Locate the cell with the specified text and output its (x, y) center coordinate. 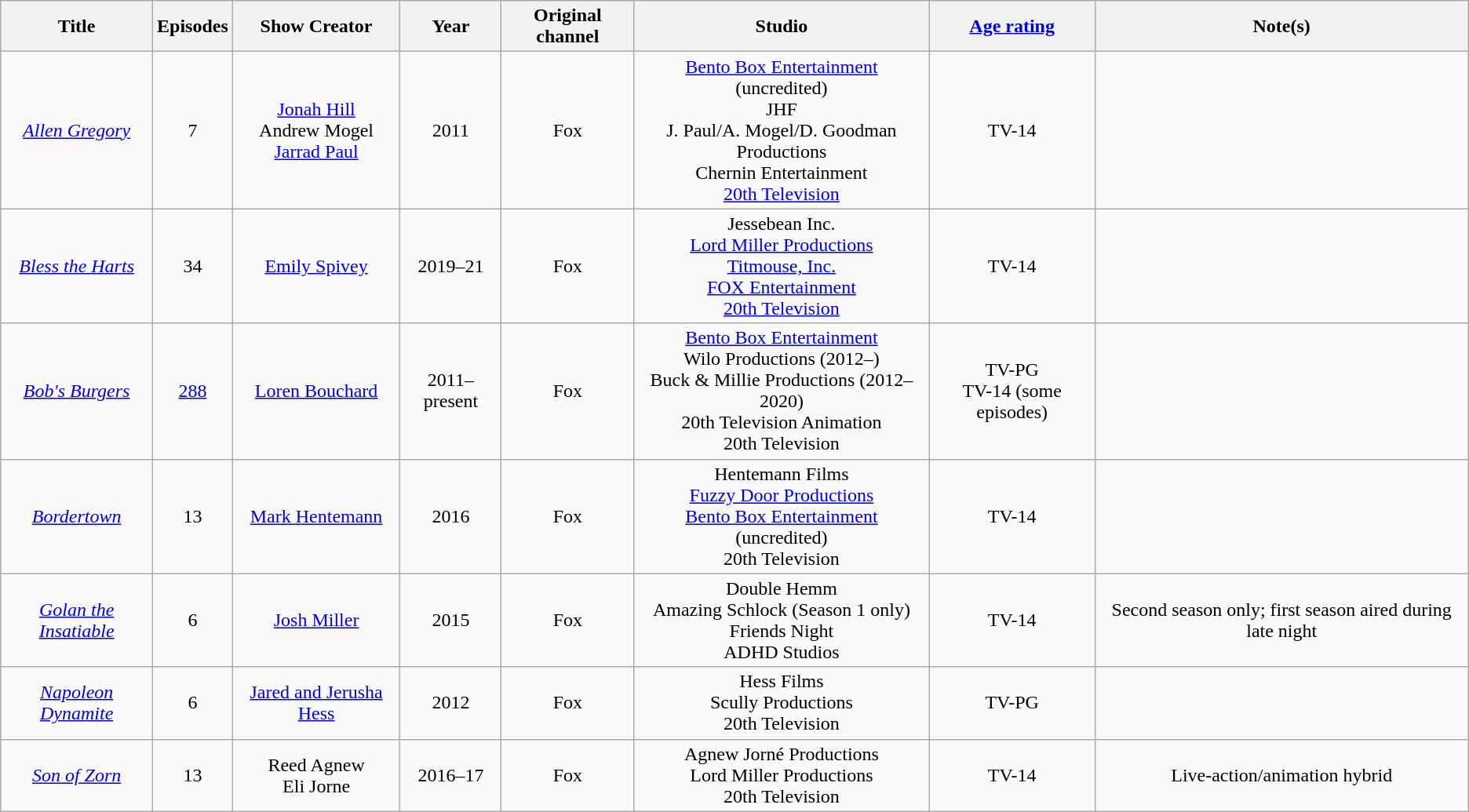
2012 (450, 703)
Agnew Jorné ProductionsLord Miller Productions20th Television (782, 775)
Age rating (1012, 27)
Double HemmAmazing Schlock (Season 1 only)Friends NightADHD Studios (782, 620)
Son of Zorn (77, 775)
Reed AgnewEli Jorne (316, 775)
Bob's Burgers (77, 391)
288 (193, 391)
Studio (782, 27)
Show Creator (316, 27)
2019–21 (450, 266)
7 (193, 130)
2011–present (450, 391)
2016 (450, 516)
2016–17 (450, 775)
2015 (450, 620)
Napoleon Dynamite (77, 703)
2011 (450, 130)
Jared and Jerusha Hess (316, 703)
TV-PGTV-14 (some episodes) (1012, 391)
Josh Miller (316, 620)
Jonah HillAndrew MogelJarrad Paul (316, 130)
34 (193, 266)
Emily Spivey (316, 266)
TV-PG (1012, 703)
Live-action/animation hybrid (1281, 775)
Loren Bouchard (316, 391)
Year (450, 27)
Mark Hentemann (316, 516)
Episodes (193, 27)
Golan the Insatiable (77, 620)
Allen Gregory (77, 130)
Second season only; first season aired during late night (1281, 620)
Bento Box Entertainment (uncredited)JHFJ. Paul/A. Mogel/D. Goodman ProductionsChernin Entertainment20th Television (782, 130)
Hess FilmsScully Productions20th Television (782, 703)
Bless the Harts (77, 266)
Hentemann FilmsFuzzy Door ProductionsBento Box Entertainment (uncredited)20th Television (782, 516)
Bordertown (77, 516)
Note(s) (1281, 27)
Jessebean Inc.Lord Miller ProductionsTitmouse, Inc.FOX Entertainment20th Television (782, 266)
Bento Box EntertainmentWilo Productions (2012–)Buck & Millie Productions (2012–2020)20th Television Animation20th Television (782, 391)
Original channel (568, 27)
Title (77, 27)
